For the text-containing cell, return its midpoint in (x, y) coordinate format. 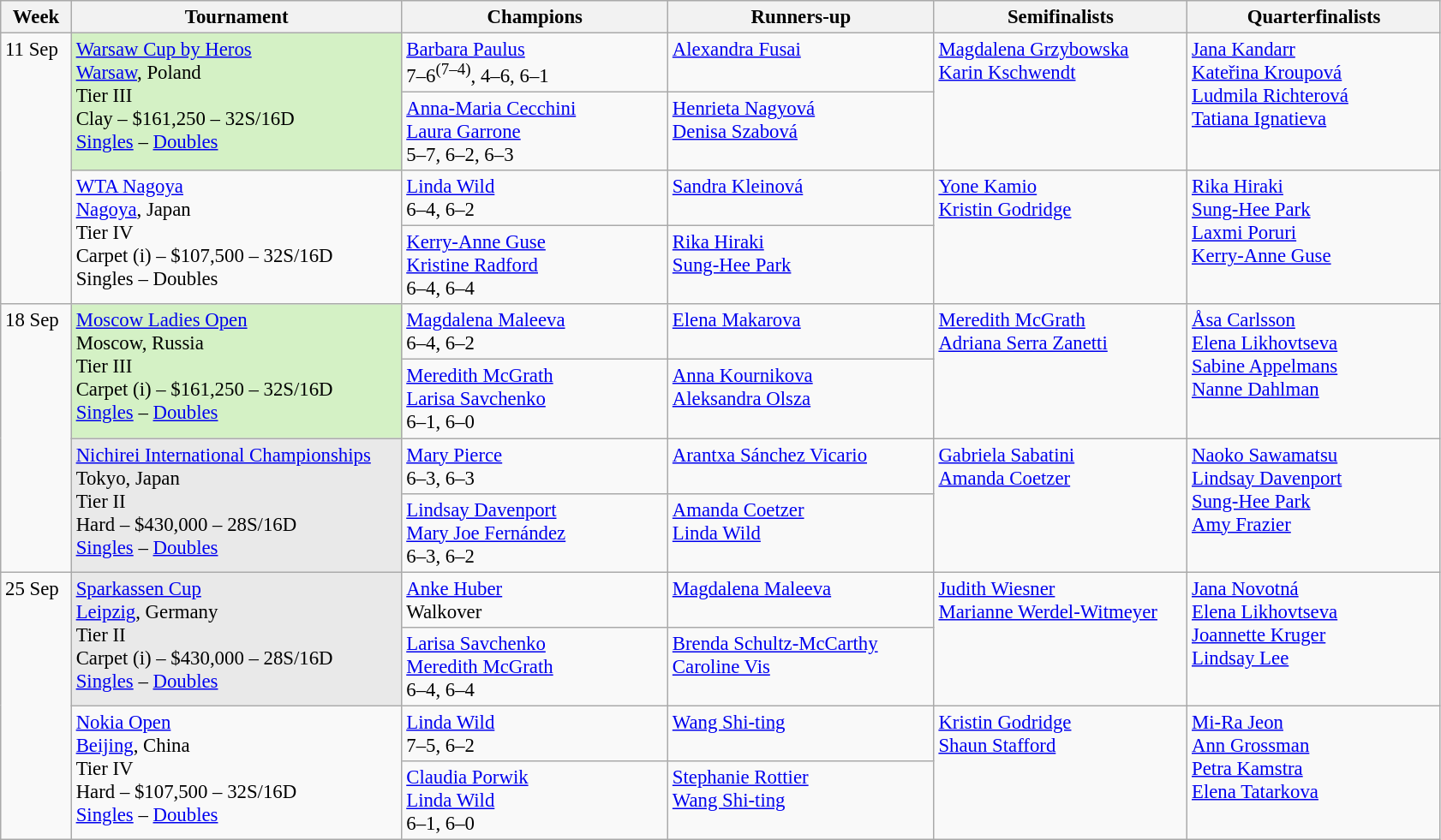
Magdalena Maleeva (802, 599)
Champions (535, 17)
Moscow Ladies Open Moscow, Russia Tier III Carpet (i) – $161,250 – 32S/16D Singles – Doubles (236, 372)
Larisa Savchenko Meredith McGrath6–4, 6–4 (535, 666)
Wang Shi-ting (802, 733)
Anna Kournikova Aleksandra Olsza (802, 399)
Nichirei International Championships Tokyo, Japan Tier II Hard – $430,000 – 28S/16DSingles – Doubles (236, 505)
Anna-Maria Cecchini Laura Garrone 5–7, 6–2, 6–3 (535, 132)
11 Sep (36, 170)
Mary Pierce6–3, 6–3 (535, 466)
Magdalena Grzybowska Karin Kschwendt (1061, 103)
Kerry-Anne Guse Kristine Radford6–4, 6–4 (535, 265)
Nokia Open Beijing, China Tier IV Hard – $107,500 – 32S/16D Singles – Doubles (236, 772)
Naoko Sawamatsu Lindsay Davenport Sung-Hee Park Amy Frazier (1314, 505)
Arantxa Sánchez Vicario (802, 466)
Meredith McGrath Adriana Serra Zanetti (1061, 372)
Week (36, 17)
Meredith McGrath Larisa Savchenko6–1, 6–0 (535, 399)
Rika Hiraki Sung-Hee Park (802, 265)
Tournament (236, 17)
18 Sep (36, 438)
Claudia Porwik Linda Wild6–1, 6–0 (535, 801)
Mi-Ra Jeon Ann Grossman Petra Kamstra Elena Tatarkova (1314, 772)
Linda Wild6–4, 6–2 (535, 199)
Jana Novotná Elena Likhovtseva Joannette Kruger Lindsay Lee (1314, 639)
Åsa Carlsson Elena Likhovtseva Sabine Appelmans Nanne Dahlman (1314, 372)
Elena Makarova (802, 332)
Magdalena Maleeva6–4, 6–2 (535, 332)
WTA Nagoya Nagoya, Japan Tier IV Carpet (i) – $107,500 – 32S/16D Singles – Doubles (236, 237)
Jana Kandarr Kateřina Kroupová Ludmila Richterová Tatiana Ignatieva (1314, 103)
Stephanie Rottier Wang Shi-ting (802, 801)
Barbara Paulus7–6(7–4), 4–6, 6–1 (535, 63)
Sparkassen Cup Leipzig, Germany Tier II Carpet (i) – $430,000 – 28S/16D Singles – Doubles (236, 639)
Runners-up (802, 17)
Henrieta Nagyová Denisa Szabová (802, 132)
Lindsay Davenport Mary Joe Fernández6–3, 6–2 (535, 533)
Rika Hiraki Sung-Hee Park Laxmi Poruri Kerry-Anne Guse (1314, 237)
Warsaw Cup by Heros Warsaw, Poland Tier III Clay – $161,250 – 32S/16D Singles – Doubles (236, 103)
Brenda Schultz-McCarthy Caroline Vis (802, 666)
Quarterfinalists (1314, 17)
Kristin Godridge Shaun Stafford (1061, 772)
Amanda Coetzer Linda Wild (802, 533)
Gabriela Sabatini Amanda Coetzer (1061, 505)
Judith Wiesner Marianne Werdel-Witmeyer (1061, 639)
25 Sep (36, 706)
Alexandra Fusai (802, 63)
Anke HuberWalkover (535, 599)
Linda Wild7–5, 6–2 (535, 733)
Sandra Kleinová (802, 199)
Yone Kamio Kristin Godridge (1061, 237)
Semifinalists (1061, 17)
